Output the [x, y] coordinate of the center of the cell containing the given text.  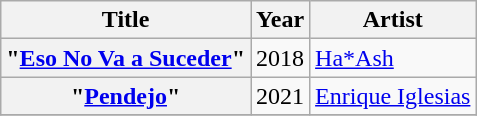
2018 [280, 58]
Title [126, 20]
Year [280, 20]
Enrique Iglesias [393, 96]
2021 [280, 96]
"Eso No Va a Suceder" [126, 58]
"Pendejo" [126, 96]
Ha*Ash [393, 58]
Artist [393, 20]
